Scan for the cell matching the given text and deliver its (X, Y) coordinate at center. 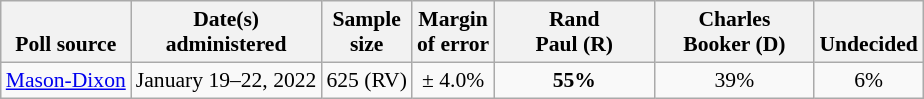
Marginof error (453, 32)
Poll source (66, 32)
55% (574, 80)
6% (868, 80)
RandPaul (R) (574, 32)
Mason-Dixon (66, 80)
625 (RV) (366, 80)
January 19–22, 2022 (226, 80)
39% (734, 80)
CharlesBooker (D) (734, 32)
Samplesize (366, 32)
± 4.0% (453, 80)
Date(s)administered (226, 32)
Undecided (868, 32)
